Return the (X, Y) coordinate for the center point of the cell that contains the specified text.  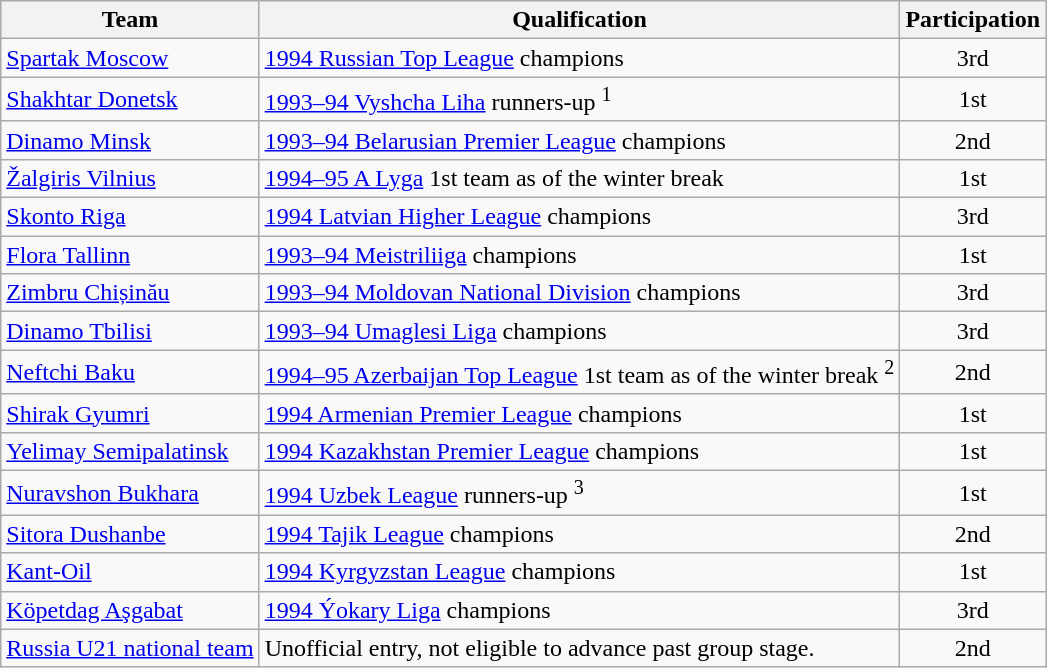
Žalgiris Vilnius (130, 178)
Unofficial entry, not eligible to advance past group stage. (580, 648)
1994 Russian Top League champions (580, 58)
Dinamo Tbilisi (130, 331)
1994–95 Azerbaijan Top League 1st team as of the winter break 2 (580, 372)
Flora Tallinn (130, 255)
Köpetdag Aşgabat (130, 610)
1993–94 Umaglesi Liga champions (580, 331)
Shirak Gyumri (130, 413)
Team (130, 20)
1994 Armenian Premier League champions (580, 413)
Yelimay Semipalatinsk (130, 451)
Neftchi Baku (130, 372)
Nuravshon Bukhara (130, 492)
1993–94 Belarusian Premier League champions (580, 140)
1994 Uzbek League runners-up 3 (580, 492)
1993–94 Vyshcha Liha runners-up 1 (580, 100)
Participation (973, 20)
Qualification (580, 20)
Russia U21 national team (130, 648)
Skonto Riga (130, 217)
1994 Tajik League champions (580, 534)
Zimbru Chișinău (130, 293)
1994 Ýokary Liga champions (580, 610)
1993–94 Moldovan National Division champions (580, 293)
1994–95 A Lyga 1st team as of the winter break (580, 178)
Shakhtar Donetsk (130, 100)
1994 Kazakhstan Premier League champions (580, 451)
Dinamo Minsk (130, 140)
Spartak Moscow (130, 58)
Sitora Dushanbe (130, 534)
1994 Kyrgyzstan League champions (580, 572)
1993–94 Meistriliiga champions (580, 255)
Kant-Oil (130, 572)
1994 Latvian Higher League champions (580, 217)
